Determine the (X, Y) coordinate at the center of the cell enclosing the given text.  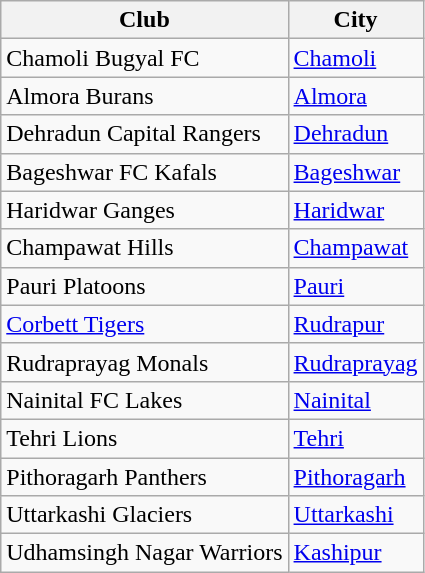
Chamoli (356, 58)
Champawat (356, 248)
Tehri (356, 438)
City (356, 20)
Dehradun Capital Rangers (144, 134)
Pauri (356, 286)
Pithoragarh (356, 477)
Nainital (356, 400)
Pauri Platoons (144, 286)
Rudraprayag (356, 362)
Uttarkashi Glaciers (144, 515)
Champawat Hills (144, 248)
Uttarkashi (356, 515)
Tehri Lions (144, 438)
Haridwar Ganges (144, 210)
Rudrapur (356, 324)
Bageshwar FC Kafals (144, 172)
Nainital FC Lakes (144, 400)
Chamoli Bugyal FC (144, 58)
Corbett Tigers (144, 324)
Pithoragarh Panthers (144, 477)
Club (144, 20)
Kashipur (356, 553)
Almora Burans (144, 96)
Bageshwar (356, 172)
Almora (356, 96)
Dehradun (356, 134)
Haridwar (356, 210)
Udhamsingh Nagar Warriors (144, 553)
Rudraprayag Monals (144, 362)
